Locate the cell with the specified text and output its (x, y) center coordinate. 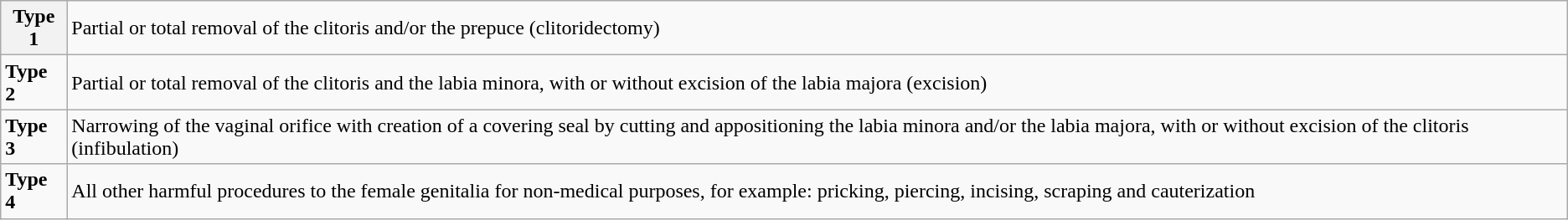
Type 3 (34, 137)
Type 2 (34, 82)
Partial or total removal of the clitoris and/or the prepuce (clitoridectomy) (818, 28)
Type 1 (34, 28)
Partial or total removal of the clitoris and the labia minora, with or without excision of the labia majora (excision) (818, 82)
Type 4 (34, 191)
All other harmful procedures to the female genitalia for non-medical purposes, for example: pricking, piercing, incising, scraping and cauterization (818, 191)
